Find where the given text appears and provide that cell's center as (X, Y) coordinate. 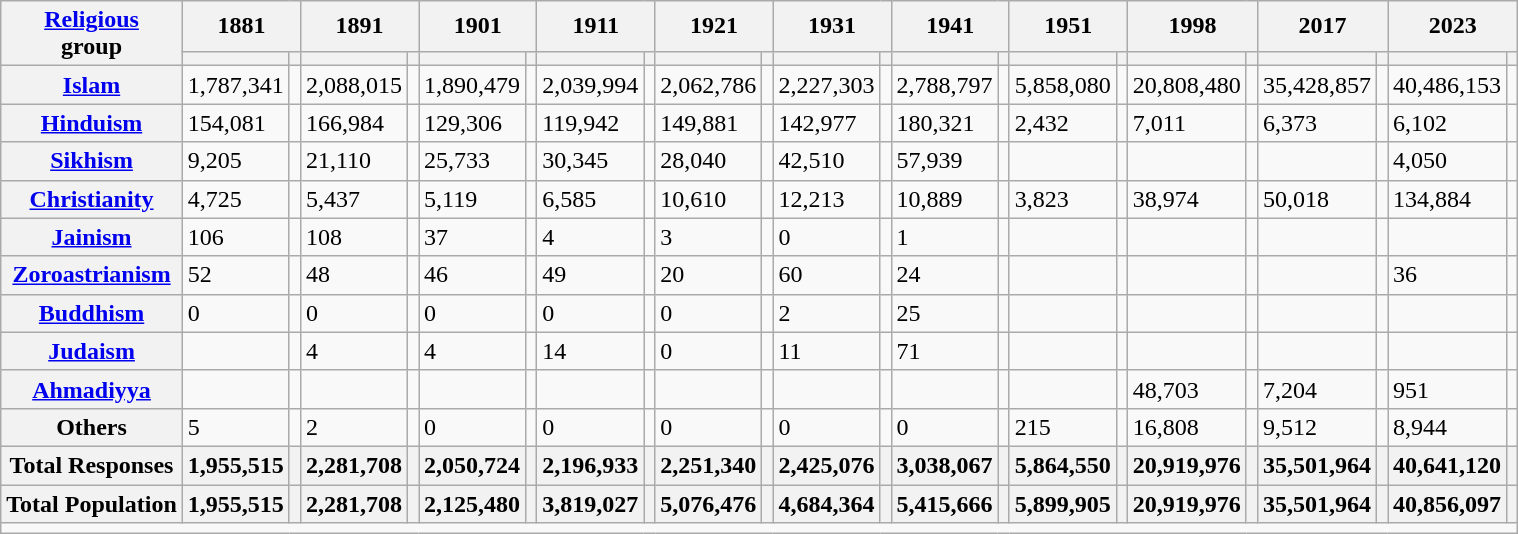
42,510 (826, 161)
71 (944, 351)
37 (472, 237)
4,725 (236, 199)
1921 (714, 26)
6,585 (590, 199)
Ahmadiyya (92, 389)
5,415,666 (944, 503)
Total Responses (92, 465)
5 (236, 427)
Others (92, 427)
5,076,476 (708, 503)
142,977 (826, 123)
36 (1448, 275)
24 (944, 275)
7,011 (1186, 123)
2017 (1322, 26)
1941 (950, 26)
3,038,067 (944, 465)
Buddhism (92, 313)
1911 (596, 26)
108 (354, 237)
25 (944, 313)
12,213 (826, 199)
1998 (1192, 26)
154,081 (236, 123)
2023 (1453, 26)
951 (1448, 389)
40,856,097 (1448, 503)
5,119 (472, 199)
40,641,120 (1448, 465)
6,373 (1316, 123)
1951 (1068, 26)
40,486,153 (1448, 85)
1891 (359, 26)
2,227,303 (826, 85)
2,062,786 (708, 85)
60 (826, 275)
Judaism (92, 351)
20 (708, 275)
50,018 (1316, 199)
48,703 (1186, 389)
49 (590, 275)
Islam (92, 85)
Christianity (92, 199)
9,205 (236, 161)
30,345 (590, 161)
149,881 (708, 123)
2,088,015 (354, 85)
5,858,080 (1062, 85)
Total Population (92, 503)
Sikhism (92, 161)
4,684,364 (826, 503)
215 (1062, 427)
3,823 (1062, 199)
Jainism (92, 237)
1881 (241, 26)
11 (826, 351)
3 (708, 237)
7,204 (1316, 389)
3,819,027 (590, 503)
Zoroastrianism (92, 275)
1901 (478, 26)
5,864,550 (1062, 465)
129,306 (472, 123)
21,110 (354, 161)
134,884 (1448, 199)
57,939 (944, 161)
5,899,905 (1062, 503)
5,437 (354, 199)
35,428,857 (1316, 85)
166,984 (354, 123)
28,040 (708, 161)
8,944 (1448, 427)
1,890,479 (472, 85)
2,788,797 (944, 85)
10,889 (944, 199)
180,321 (944, 123)
48 (354, 275)
2,432 (1062, 123)
1 (944, 237)
106 (236, 237)
16,808 (1186, 427)
52 (236, 275)
14 (590, 351)
38,974 (1186, 199)
2,196,933 (590, 465)
Hinduism (92, 123)
119,942 (590, 123)
2,125,480 (472, 503)
1931 (832, 26)
2,425,076 (826, 465)
10,610 (708, 199)
6,102 (1448, 123)
1,787,341 (236, 85)
25,733 (472, 161)
9,512 (1316, 427)
2,039,994 (590, 85)
46 (472, 275)
20,808,480 (1186, 85)
4,050 (1448, 161)
2,251,340 (708, 465)
Religiousgroup (92, 34)
2,050,724 (472, 465)
